Return (x, y) of the center of cell containing provided text 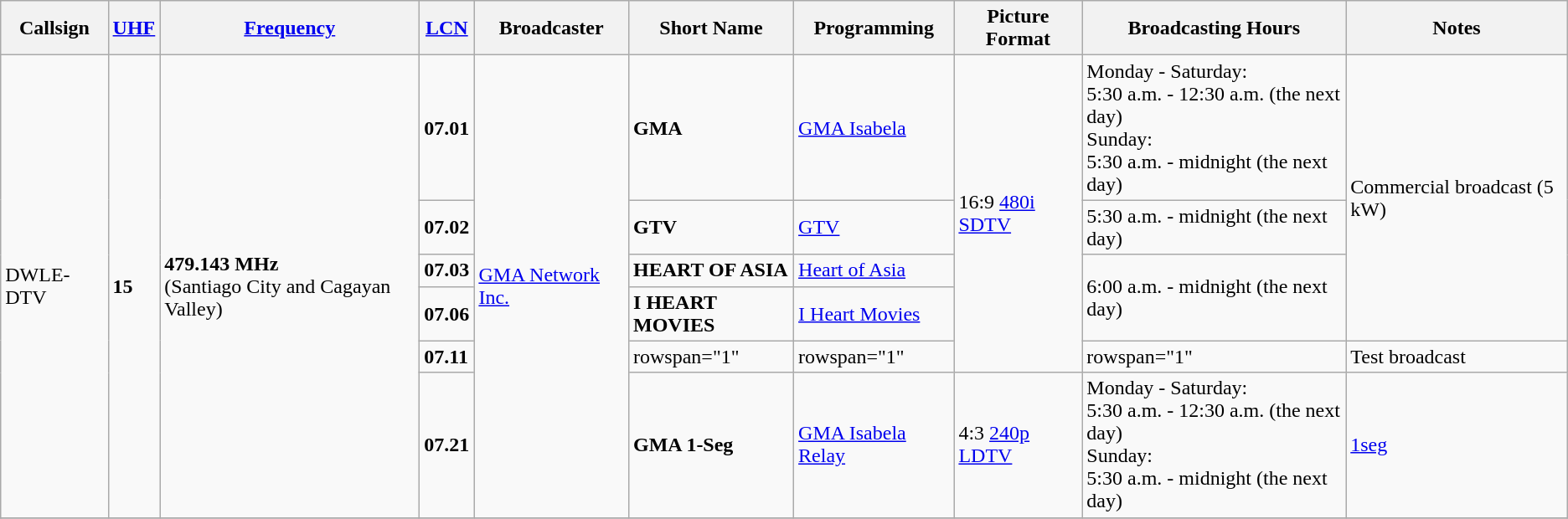
07.21 (447, 445)
Heart of Asia (874, 270)
HEART OF ASIA (712, 270)
GMA Isabela Relay (874, 445)
6:00 a.m. - midnight (the next day) (1215, 298)
479.143 MHz(Santiago City and Cagayan Valley) (290, 286)
07.03 (447, 270)
I HEART MOVIES (712, 313)
Notes (1457, 28)
07.01 (447, 127)
Short Name (712, 28)
UHF (134, 28)
GMA 1-Seg (712, 445)
Test broadcast (1457, 357)
DWLE-DTV (54, 286)
GMA Network Inc. (551, 286)
15 (134, 286)
07.06 (447, 313)
4:3 240p LDTV (1019, 445)
Callsign (54, 28)
Frequency (290, 28)
GMA Isabela (874, 127)
I Heart Movies (874, 313)
1seg (1457, 445)
Programming (874, 28)
LCN (447, 28)
16:9 480i SDTV (1019, 214)
07.11 (447, 357)
GMA (712, 127)
07.02 (447, 228)
Broadcasting Hours (1215, 28)
5:30 a.m. - midnight (the next day) (1215, 228)
Picture Format (1019, 28)
Commercial broadcast (5 kW) (1457, 198)
Broadcaster (551, 28)
